Provide the [X, Y] coordinate of the cell's center where the given text is located.  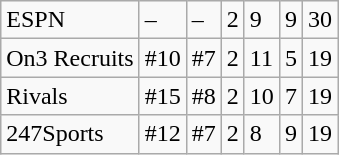
247Sports [70, 134]
#15 [162, 96]
On3 Recruits [70, 58]
5 [290, 58]
#12 [162, 134]
Rivals [70, 96]
10 [262, 96]
8 [262, 134]
30 [320, 20]
#8 [204, 96]
#10 [162, 58]
ESPN [70, 20]
7 [290, 96]
11 [262, 58]
